From the cell containing the given text, extract its center point as [x, y] coordinate. 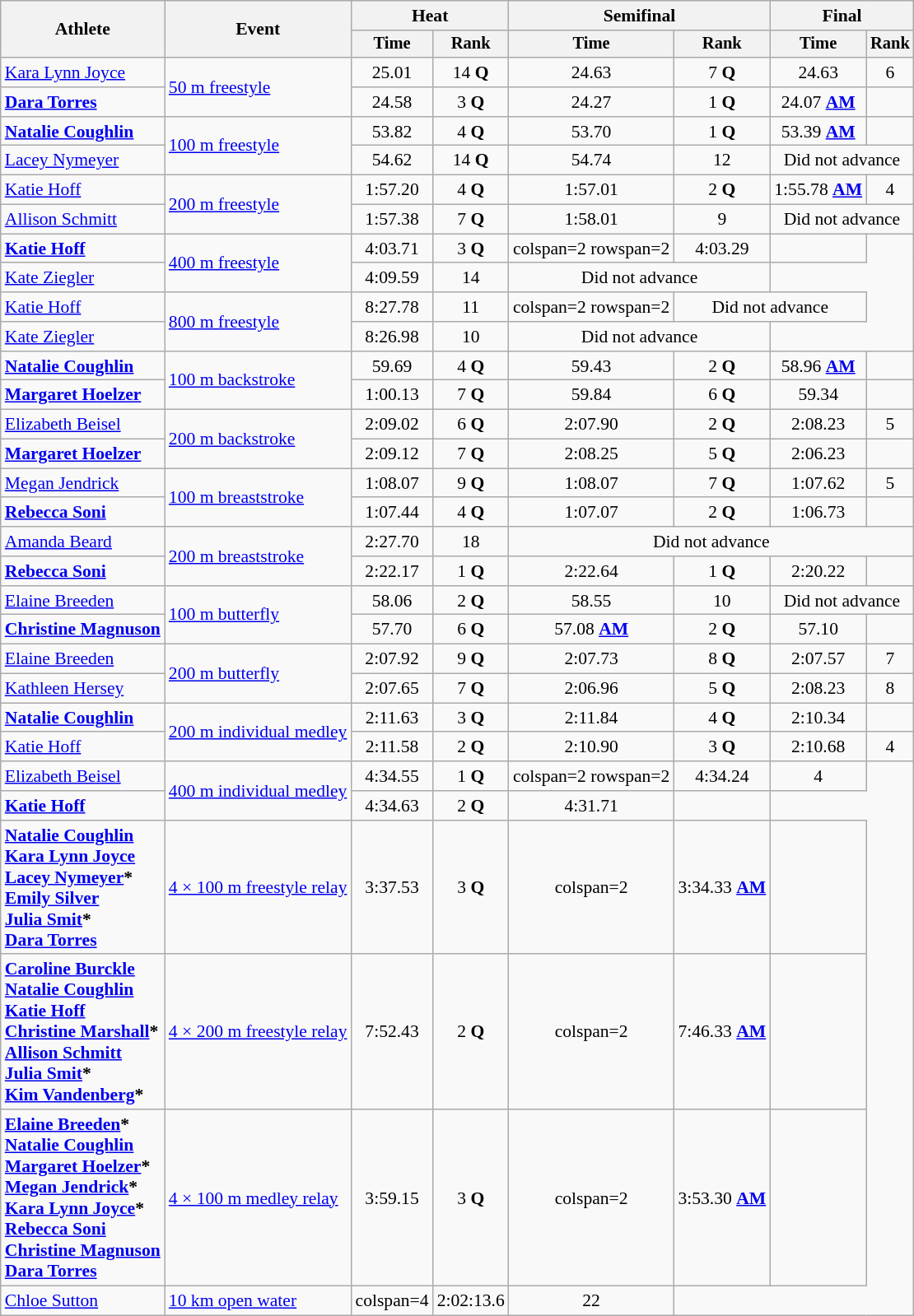
2:06.23 [818, 454]
Semifinal [639, 16]
2:20.22 [818, 571]
14 [471, 278]
2:02:13.6 [471, 1301]
Christine Magnuson [82, 630]
Dara Torres [82, 102]
58.96 AM [818, 366]
1:57.01 [591, 190]
4:34.24 [721, 776]
4:03.71 [392, 249]
8:27.78 [392, 307]
Elaine Breeden*Natalie CoughlinMargaret Hoelzer*Megan Jendrick*Kara Lynn Joyce*Rebecca SoniChristine MagnusonDara Torres [82, 1197]
7 [890, 659]
2:10.34 [818, 718]
4:03.29 [721, 249]
12 [721, 160]
1:00.13 [392, 395]
100 m breaststroke [259, 497]
4:34.55 [392, 776]
4 × 200 m freestyle relay [259, 1032]
colspan=4 [392, 1301]
200 m individual medley [259, 732]
58.55 [591, 601]
Athlete [82, 30]
100 m butterfly [259, 616]
59.34 [818, 395]
2:27.70 [392, 542]
200 m backstroke [259, 439]
57.10 [818, 630]
1:55.78 AM [818, 190]
24.58 [392, 102]
50 m freestyle [259, 87]
Final [842, 16]
53.39 AM [818, 132]
2:11.58 [392, 747]
1:57.38 [392, 220]
100 m freestyle [259, 146]
58.06 [392, 601]
100 m backstroke [259, 380]
3:59.15 [392, 1197]
Allison Schmitt [82, 220]
2:06.96 [591, 689]
Caroline BurckleNatalie CoughlinKatie HoffChristine Marshall*Allison SchmittJulia Smit*Kim Vandenberg* [82, 1032]
2:22.64 [591, 571]
8:26.98 [392, 337]
57.70 [392, 630]
53.82 [392, 132]
Amanda Beard [82, 542]
8 [890, 689]
4:31.71 [591, 806]
7:46.33 AM [721, 1032]
1:06.73 [818, 513]
22 [591, 1301]
4 × 100 m freestyle relay [259, 887]
Chloe Sutton [82, 1301]
2:11.84 [591, 718]
4:34.63 [392, 806]
9 [721, 220]
1:07.62 [818, 483]
Kara Lynn Joyce [82, 72]
2:11.63 [392, 718]
7:52.43 [392, 1032]
Event [259, 30]
2:07.90 [591, 425]
Kathleen Hersey [82, 689]
2:10.68 [818, 747]
11 [471, 307]
Heat [430, 16]
2:22.17 [392, 571]
200 m butterfly [259, 673]
25.01 [392, 72]
Lacey Nymeyer [82, 160]
400 m freestyle [259, 263]
2:08.25 [591, 454]
1:07.44 [392, 513]
400 m individual medley [259, 790]
59.69 [392, 366]
6 [890, 72]
24.27 [591, 102]
54.62 [392, 160]
2:09.02 [392, 425]
1:58.01 [591, 220]
2:07.92 [392, 659]
2:10.90 [591, 747]
Natalie CoughlinKara Lynn JoyceLacey Nymeyer*Emily SilverJulia Smit*Dara Torres [82, 887]
59.43 [591, 366]
24.07 AM [818, 102]
3:37.53 [392, 887]
1:57.20 [392, 190]
54.74 [591, 160]
2:07.73 [591, 659]
1:07.07 [591, 513]
200 m freestyle [259, 204]
53.70 [591, 132]
200 m breaststroke [259, 556]
18 [471, 542]
4 × 100 m medley relay [259, 1197]
10 km open water [259, 1301]
2:09.12 [392, 454]
800 m freestyle [259, 321]
2:07.57 [818, 659]
Megan Jendrick [82, 483]
59.84 [591, 395]
4:09.59 [392, 278]
3:34.33 AM [721, 887]
3:53.30 AM [721, 1197]
2:07.65 [392, 689]
8 Q [721, 659]
57.08 AM [591, 630]
